Extract the [x, y] coordinate from the center of the cell holding the provided text.  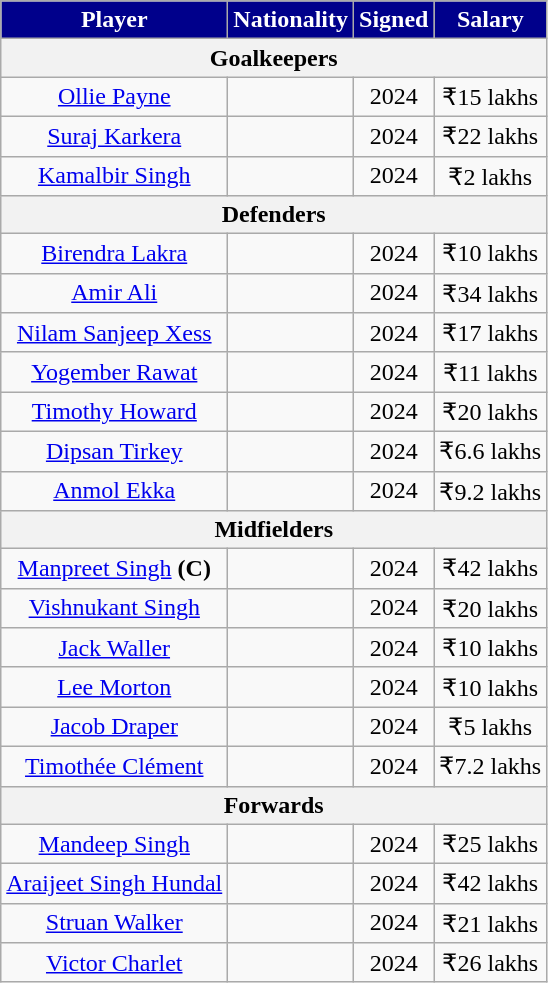
Goalkeepers [274, 58]
Dipsan Tirkey [114, 451]
₹7.2 lakhs [490, 766]
Midfielders [274, 530]
₹25 lakhs [490, 844]
Jack Waller [114, 648]
₹9.2 lakhs [490, 491]
₹22 lakhs [490, 136]
Timothy Howard [114, 412]
Signed [394, 20]
Mandeep Singh [114, 844]
₹34 lakhs [490, 293]
₹17 lakhs [490, 333]
Ollie Payne [114, 97]
Nilam Sanjeep Xess [114, 333]
₹2 lakhs [490, 176]
₹11 lakhs [490, 372]
Timothée Clément [114, 766]
Vishnukant Singh [114, 608]
Amir Ali [114, 293]
Anmol Ekka [114, 491]
Victor Charlet [114, 963]
Player [114, 20]
₹6.6 lakhs [490, 451]
Lee Morton [114, 687]
Yogember Rawat [114, 372]
Manpreet Singh (C) [114, 569]
Nationality [291, 20]
₹5 lakhs [490, 727]
Araijeet Singh Hundal [114, 884]
Salary [490, 20]
₹21 lakhs [490, 923]
Birendra Lakra [114, 254]
Defenders [274, 215]
Struan Walker [114, 923]
₹15 lakhs [490, 97]
Suraj Karkera [114, 136]
Kamalbir Singh [114, 176]
₹26 lakhs [490, 963]
Jacob Draper [114, 727]
Forwards [274, 805]
